From the cell containing the given text, extract its center point as [X, Y] coordinate. 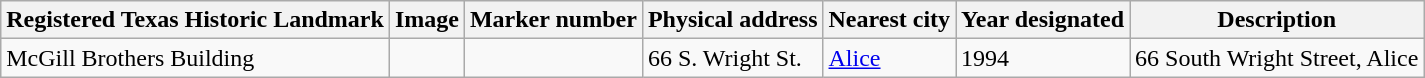
Description [1277, 20]
Marker number [553, 20]
Year designated [1043, 20]
1994 [1043, 58]
66 S. Wright St. [732, 58]
66 South Wright Street, Alice [1277, 58]
Registered Texas Historic Landmark [196, 20]
Physical address [732, 20]
McGill Brothers Building [196, 58]
Image [426, 20]
Nearest city [890, 20]
Alice [890, 58]
